For the text-containing cell, return its midpoint in [X, Y] coordinate format. 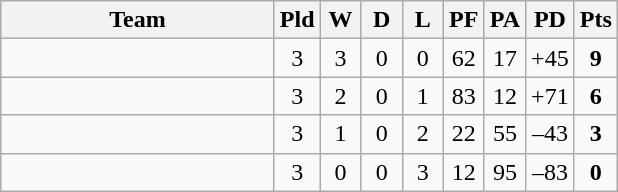
95 [504, 172]
–43 [550, 134]
–83 [550, 172]
62 [464, 58]
PF [464, 20]
22 [464, 134]
L [422, 20]
+45 [550, 58]
6 [596, 96]
17 [504, 58]
Team [138, 20]
9 [596, 58]
Pld [297, 20]
D [382, 20]
PA [504, 20]
83 [464, 96]
PD [550, 20]
55 [504, 134]
+71 [550, 96]
Pts [596, 20]
W [340, 20]
